Output the [X, Y] coordinate of the center of the cell containing the given text.  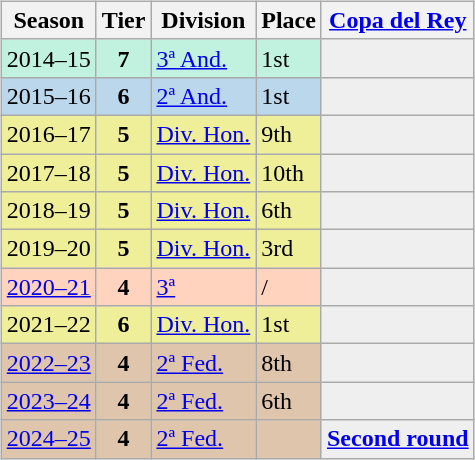
2017–18 [48, 173]
2019–20 [48, 249]
Division [204, 20]
2016–17 [48, 134]
Second round [398, 439]
2ª And. [204, 96]
8th [289, 363]
Tier [124, 20]
Copa del Rey [398, 20]
2018–19 [48, 211]
2024–25 [48, 439]
2014–15 [48, 58]
2015–16 [48, 96]
3rd [289, 249]
7 [124, 58]
9th [289, 134]
Place [289, 20]
Season [48, 20]
2023–24 [48, 401]
2022–23 [48, 363]
10th [289, 173]
3ª And. [204, 58]
2021–22 [48, 325]
3ª [204, 287]
2020–21 [48, 287]
/ [289, 287]
